Capture the cell that displays the provided text and extract its [X, Y] central coordinate. 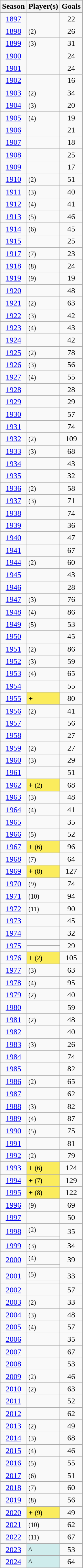
1955 [14, 698]
1917 [14, 254]
1902 [14, 81]
2012 [14, 1413]
2013 [14, 1426]
1941 [14, 550]
1965 [14, 822]
129 [71, 1180]
1946 [14, 587]
1918 [14, 266]
1933 [14, 451]
2015 [14, 1450]
1983 [14, 1044]
36 [71, 525]
+ (9) [43, 1512]
1969 [14, 871]
2017 [14, 1475]
1967 [14, 847]
2001 [14, 1276]
2018 [14, 1487]
1980 [14, 1007]
1978 [14, 983]
1910 [14, 180]
1977 [14, 970]
1988 [14, 1106]
2011 [14, 1401]
1994 [14, 1180]
1936 [14, 488]
127 [71, 871]
1908 [14, 155]
1935 [14, 476]
1966 [14, 834]
2020 [14, 1512]
1993 [14, 1168]
2021 [14, 1525]
1987 [14, 1094]
1976 [14, 958]
109 [71, 439]
2005 [14, 1327]
1931 [14, 427]
1925 [14, 352]
1986 [14, 1081]
2008 [14, 1364]
124 [71, 1168]
1930 [14, 414]
76 [71, 600]
1907 [14, 142]
20 [71, 105]
1958 [14, 735]
1924 [14, 340]
22 [71, 19]
1972 [14, 908]
1928 [14, 390]
1904 [14, 105]
1940 [14, 538]
1920 [14, 291]
2006 [14, 1339]
1912 [14, 204]
50 [71, 1217]
1937 [14, 501]
105 [71, 958]
2000 [14, 1260]
1971 [14, 896]
1989 [14, 1118]
1913 [14, 217]
1963 [14, 797]
21 [71, 130]
1897 [14, 19]
1911 [14, 192]
78 [71, 352]
122 [71, 1193]
1968 [14, 859]
23 [71, 254]
87 [71, 1118]
1950 [14, 637]
1985 [14, 1069]
2002 [14, 1290]
1982 [14, 1032]
1975 [14, 946]
1984 [14, 1057]
1945 [14, 575]
18 [71, 142]
2003 [14, 1302]
1970 [14, 884]
+ [43, 698]
2010 [14, 1389]
1921 [14, 303]
1954 [14, 686]
1939 [14, 525]
79 [71, 1156]
1929 [14, 402]
1979 [14, 995]
1996 [14, 1205]
1959 [14, 748]
Season [14, 6]
1914 [14, 229]
1956 [14, 711]
1926 [14, 365]
1973 [14, 921]
2024 [14, 1562]
96 [71, 847]
1998 [14, 1232]
1991 [14, 1143]
95 [71, 983]
1951 [14, 649]
1997 [14, 1217]
17 [71, 167]
1903 [14, 93]
1932 [14, 439]
69 [71, 1205]
2007 [14, 1352]
90 [71, 908]
1960 [14, 760]
1949 [14, 624]
1901 [14, 68]
1922 [14, 315]
2022 [14, 1537]
71 [71, 501]
1905 [14, 118]
39 [71, 1260]
1953 [14, 674]
94 [71, 896]
1906 [14, 130]
16 [71, 81]
1947 [14, 600]
1957 [14, 723]
1927 [14, 377]
1999 [14, 1246]
1962 [14, 785]
2023 [14, 1549]
1900 [14, 56]
1961 [14, 773]
1898 [14, 31]
1948 [14, 612]
1909 [14, 167]
1992 [14, 1156]
80 [71, 698]
1995 [14, 1193]
2004 [14, 1314]
2019 [14, 1500]
1934 [14, 464]
31 [71, 44]
1899 [14, 44]
+ (7) [43, 1180]
1964 [14, 810]
47 [71, 538]
1952 [14, 661]
1915 [14, 241]
Player(s) [43, 6]
2009 [14, 1376]
75 [71, 1131]
1938 [14, 513]
2014 [14, 1438]
1990 [14, 1131]
1944 [14, 563]
81 [71, 1143]
1974 [14, 933]
Goals [71, 6]
58 [71, 488]
1923 [14, 328]
2016 [14, 1463]
1919 [14, 278]
1981 [14, 1020]
